Search for the cell housing the specified text and yield its [X, Y] center coordinate. 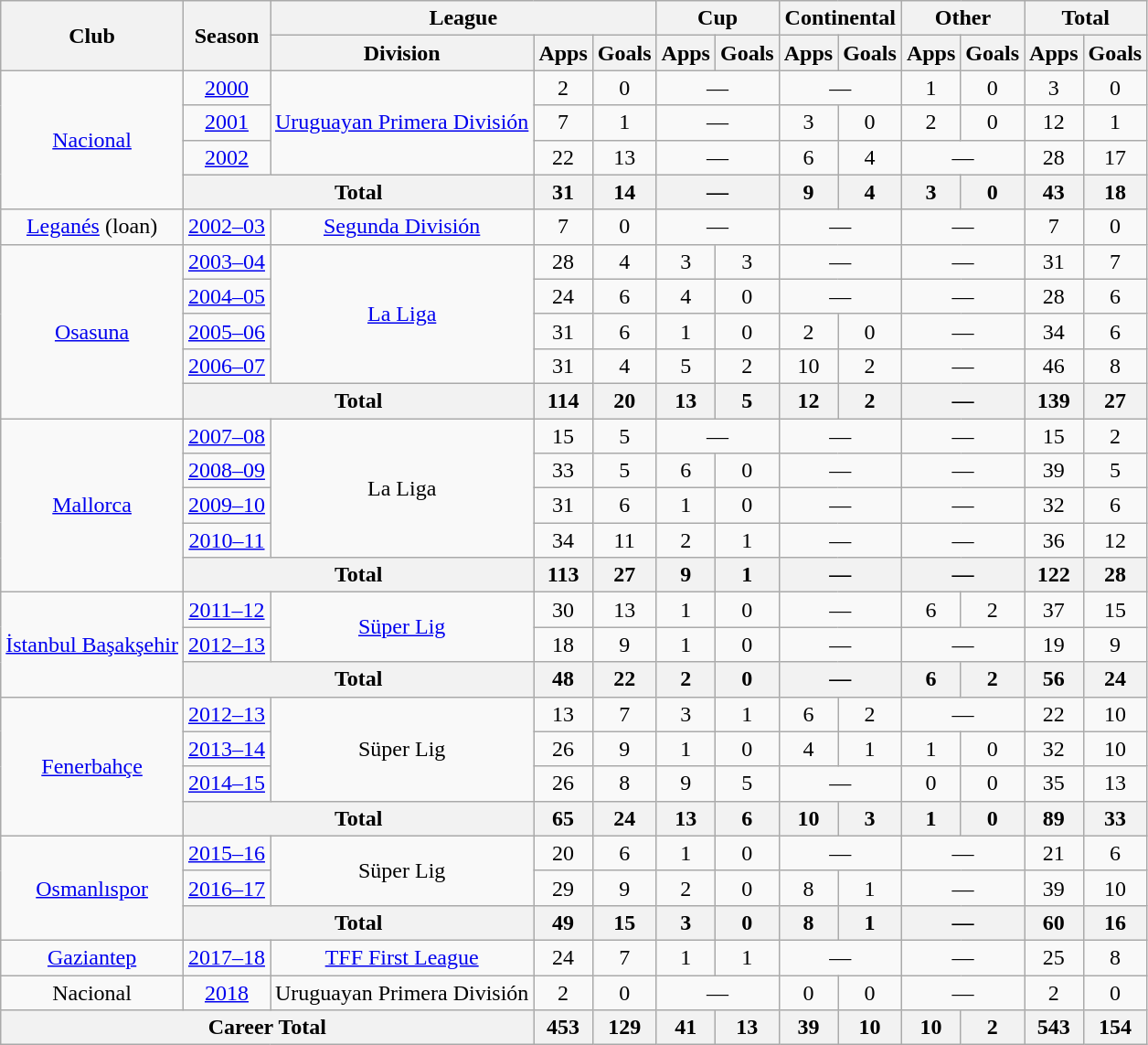
36 [1054, 540]
Mallorca [92, 506]
16 [1115, 922]
37 [1054, 610]
2003–04 [227, 261]
TFF First League [402, 957]
2000 [227, 88]
89 [1054, 818]
Fenerbahçe [92, 766]
49 [563, 922]
2002–03 [227, 227]
Other [962, 18]
25 [1054, 957]
Career Total [267, 1028]
56 [1054, 679]
30 [563, 610]
19 [1054, 645]
154 [1115, 1028]
11 [624, 540]
122 [1054, 575]
2002 [227, 157]
129 [624, 1028]
2001 [227, 123]
35 [1054, 784]
Osmanlıspor [92, 888]
İstanbul Başakşehir [92, 645]
14 [624, 192]
2010–11 [227, 540]
2004–05 [227, 296]
Osasuna [92, 331]
41 [686, 1028]
League [464, 18]
2005–06 [227, 331]
2009–10 [227, 506]
543 [1054, 1028]
2008–09 [227, 471]
Cup [717, 18]
2007–08 [227, 436]
48 [563, 679]
2016–17 [227, 888]
Continental [840, 18]
Division [402, 53]
Gaziantep [92, 957]
114 [563, 400]
21 [1054, 853]
453 [563, 1028]
60 [1054, 922]
Season [227, 36]
2017–18 [227, 957]
2011–12 [227, 610]
17 [1115, 157]
Leganés (loan) [92, 227]
Segunda División [402, 227]
Club [92, 36]
2015–16 [227, 853]
2013–14 [227, 749]
65 [563, 818]
2006–07 [227, 366]
43 [1054, 192]
2018 [227, 992]
29 [563, 888]
46 [1054, 366]
2014–15 [227, 784]
139 [1054, 400]
113 [563, 575]
